Return [X, Y] of the center of cell containing provided text 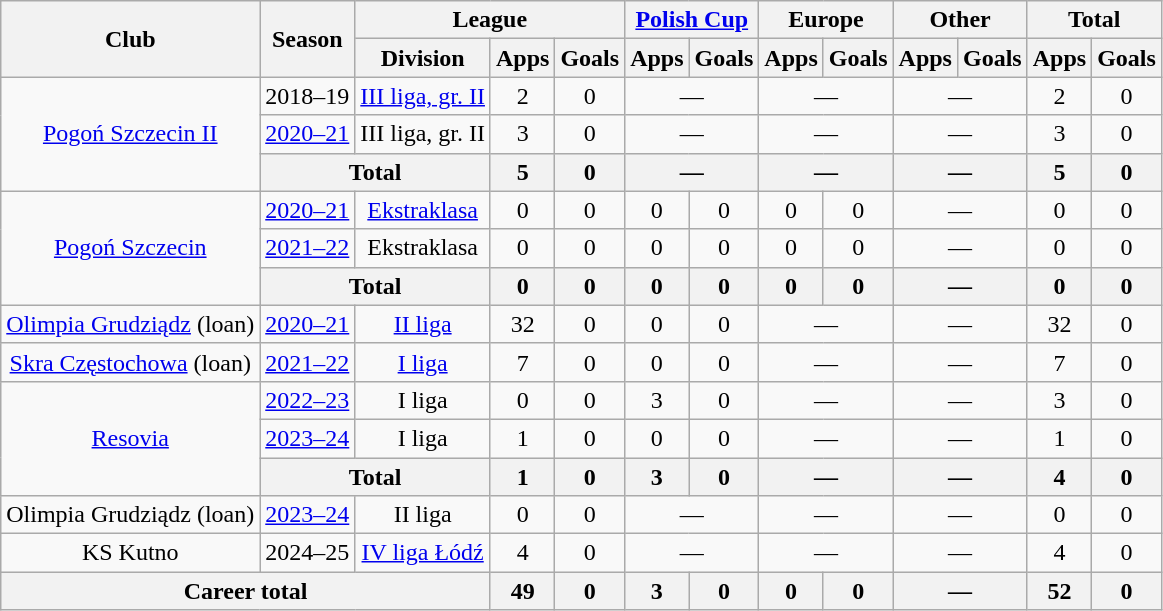
52 [1059, 591]
KS Kutno [130, 553]
Division [423, 58]
Europe [826, 20]
Season [308, 39]
Resovia [130, 438]
Skra Częstochowa (loan) [130, 362]
2022–23 [308, 400]
Polish Cup [692, 20]
Other [960, 20]
IV liga Łódź [423, 553]
Pogoń Szczecin II [130, 134]
2024–25 [308, 553]
Pogoń Szczecin [130, 248]
Club [130, 39]
Career total [246, 591]
49 [522, 591]
2018–19 [308, 96]
League [490, 20]
